Return [X, Y] of the center of cell containing provided text 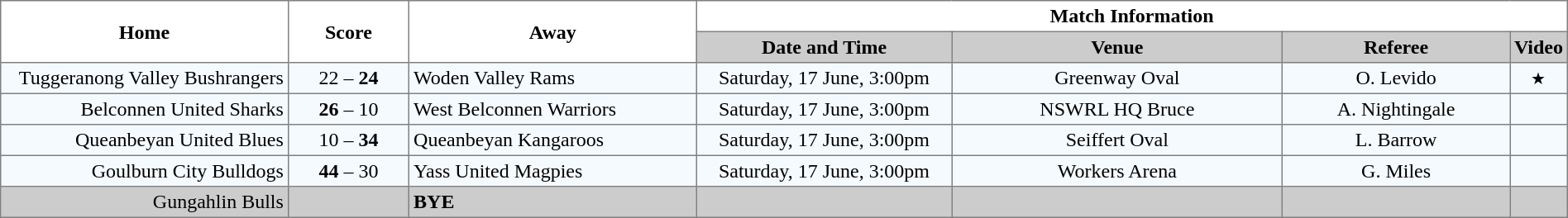
West Belconnen Warriors [552, 109]
22 – 24 [349, 78]
Seiffert Oval [1116, 140]
Yass United Magpies [552, 171]
Tuggeranong Valley Bushrangers [144, 78]
★ [1539, 78]
G. Miles [1396, 171]
Referee [1396, 47]
Queanbeyan United Blues [144, 140]
Queanbeyan Kangaroos [552, 140]
Home [144, 31]
Venue [1116, 47]
NSWRL HQ Bruce [1116, 109]
O. Levido [1396, 78]
Workers Arena [1116, 171]
10 – 34 [349, 140]
Belconnen United Sharks [144, 109]
Woden Valley Rams [552, 78]
L. Barrow [1396, 140]
Gungahlin Bulls [144, 202]
Away [552, 31]
Video [1539, 47]
Match Information [1131, 17]
Greenway Oval [1116, 78]
Score [349, 31]
26 – 10 [349, 109]
A. Nightingale [1396, 109]
44 – 30 [349, 171]
BYE [552, 202]
Goulburn City Bulldogs [144, 171]
Date and Time [824, 47]
